Detect which cell encompasses the target text, then output its (x, y) center coordinate. 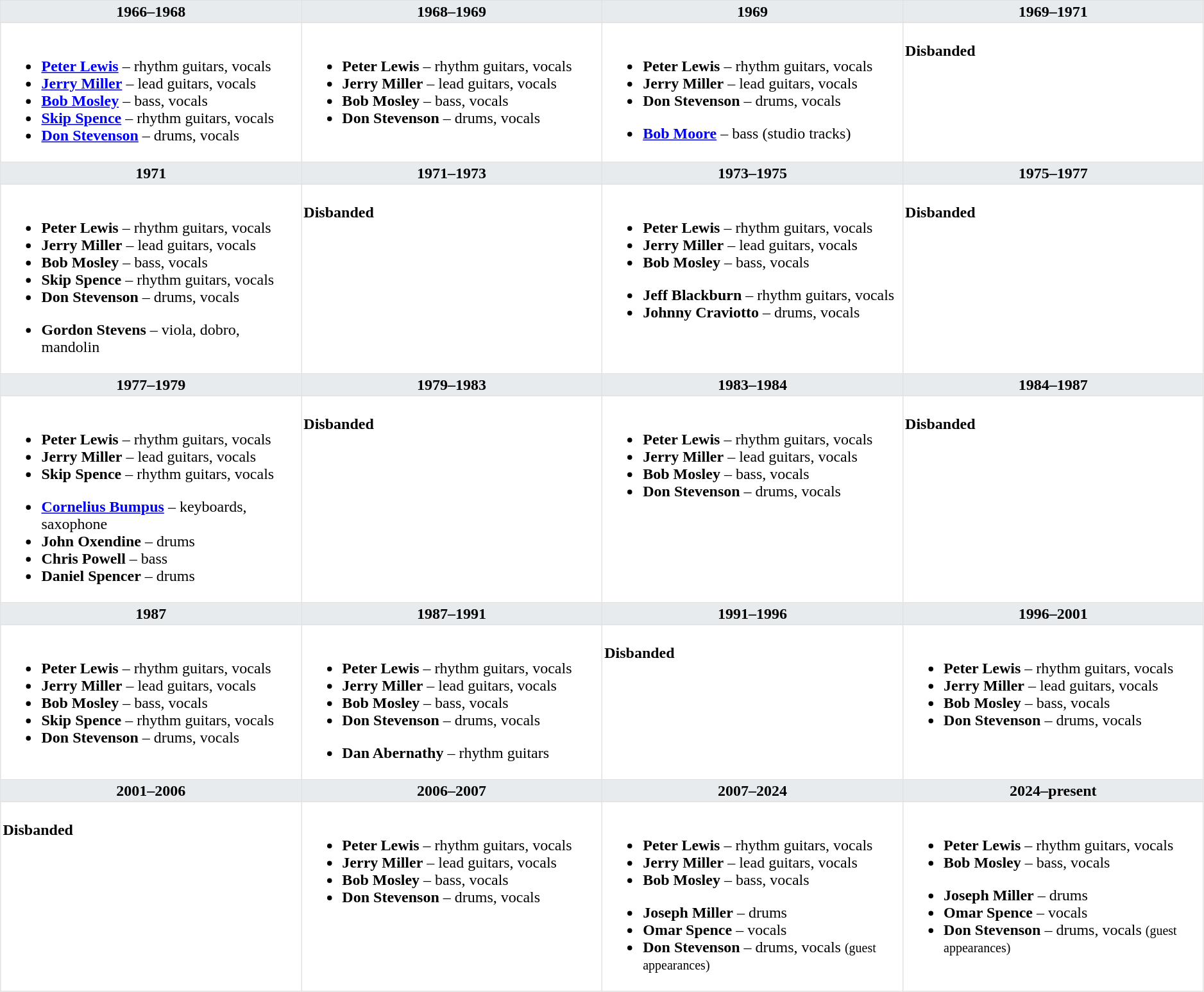
1973–1975 (752, 173)
1969 (752, 12)
1987–1991 (452, 614)
1991–1996 (752, 614)
2001–2006 (151, 791)
1975–1977 (1053, 173)
Peter Lewis – rhythm guitars, vocalsJerry Miller – lead guitars, vocalsDon Stevenson – drums, vocalsBob Moore – bass (studio tracks) (752, 92)
1984–1987 (1053, 385)
1971 (151, 173)
1979–1983 (452, 385)
1966–1968 (151, 12)
1977–1979 (151, 385)
2007–2024 (752, 791)
1987 (151, 614)
1969–1971 (1053, 12)
1983–1984 (752, 385)
2024–present (1053, 791)
1971–1973 (452, 173)
1996–2001 (1053, 614)
2006–2007 (452, 791)
1968–1969 (452, 12)
